Return the [x, y] coordinate for the center point of the cell that contains the specified text.  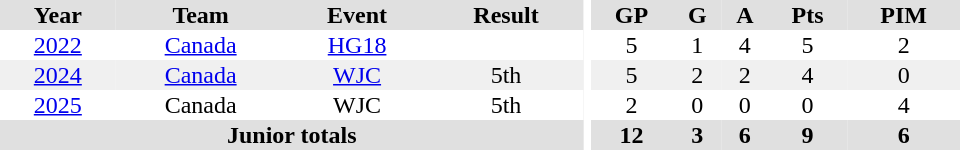
Result [506, 15]
12 [631, 135]
Event [358, 15]
Junior totals [292, 135]
9 [808, 135]
Year [58, 15]
Pts [808, 15]
3 [698, 135]
2022 [58, 45]
PIM [904, 15]
2024 [58, 75]
1 [698, 45]
G [698, 15]
2025 [58, 105]
HG18 [358, 45]
Team [201, 15]
A [745, 15]
GP [631, 15]
